Scan for the cell matching the given text and deliver its (X, Y) coordinate at center. 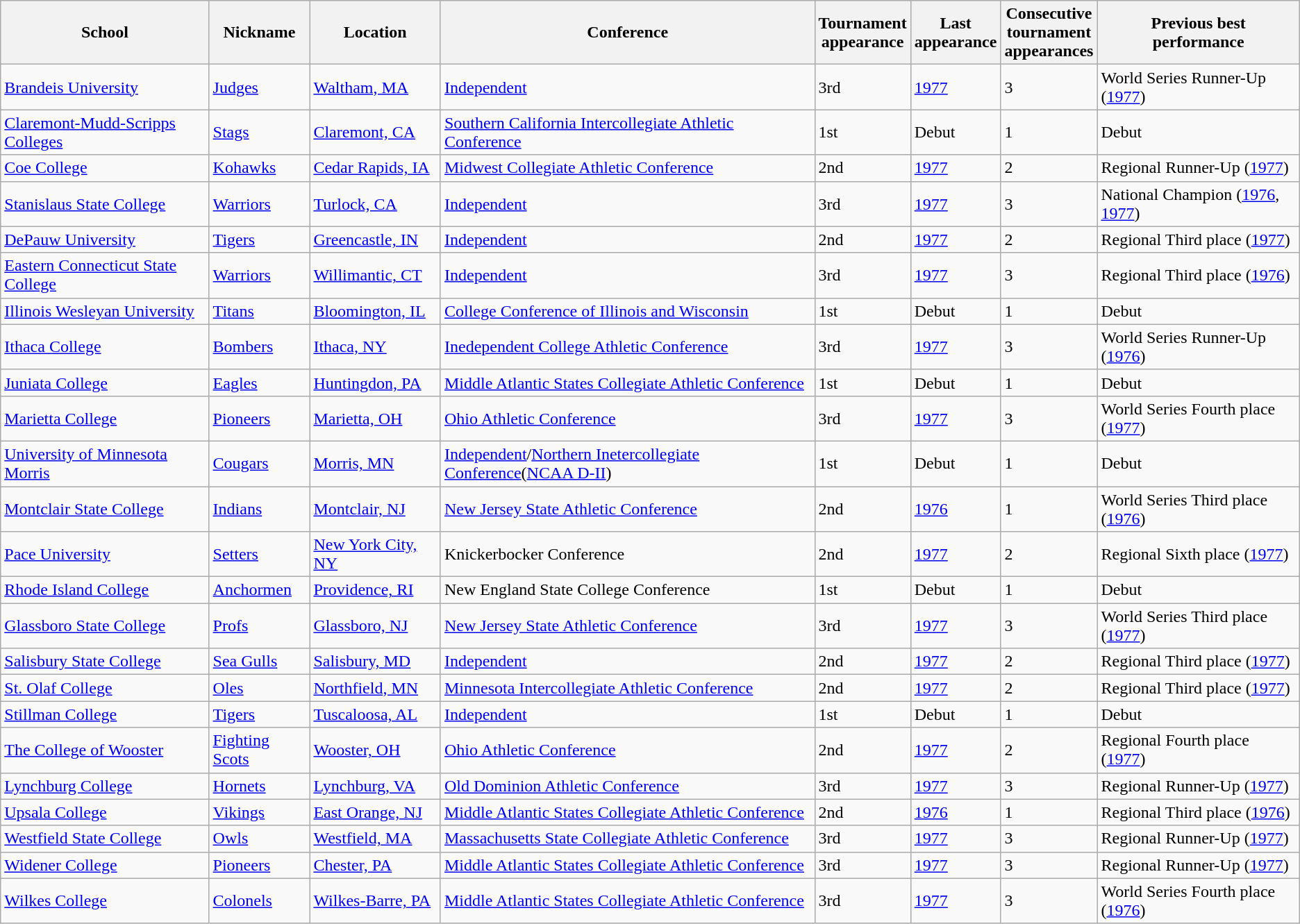
Morris, MN (375, 464)
Brandeis University (105, 87)
Colonels (260, 901)
Hornets (260, 786)
Wooster, OH (375, 750)
New York City, NY (375, 554)
Glassboro State College (105, 626)
Regional Fourth place (1977) (1199, 750)
Chester, PA (375, 865)
Old Dominion Athletic Conference (628, 786)
DePauw University (105, 240)
The College of Wooster (105, 750)
Profs (260, 626)
Titans (260, 311)
Eastern Connecticut State College (105, 275)
Claremont-Mudd-Scripps Colleges (105, 132)
Independent/Northern Inetercollegiate Conference(NCAA D-II) (628, 464)
Tuscaloosa, AL (375, 714)
Montclair State College (105, 508)
Indians (260, 508)
Willimantic, CT (375, 275)
Waltham, MA (375, 87)
Wilkes College (105, 901)
Salisbury, MD (375, 662)
Northfield, MN (375, 688)
Illinois Wesleyan University (105, 311)
Lastappearance (956, 33)
Cedar Rapids, IA (375, 168)
Huntingdon, PA (375, 383)
Westfield State College (105, 839)
Upsala College (105, 812)
Coe College (105, 168)
Minnesota Intercollegiate Athletic Conference (628, 688)
Kohawks (260, 168)
Lynchburg, VA (375, 786)
Consecutivetournamentappearances (1049, 33)
World Series Fourth place (1976) (1199, 901)
Claremont, CA (375, 132)
Westfield, MA (375, 839)
World Series Runner-Up (1976) (1199, 347)
Judges (260, 87)
Location (375, 33)
Ithaca College (105, 347)
Previous bestperformance (1199, 33)
College Conference of Illinois and Wisconsin (628, 311)
Eagles (260, 383)
New England State College Conference (628, 590)
Greencastle, IN (375, 240)
Bloomington, IL (375, 311)
Stanislaus State College (105, 204)
Ithaca, NY (375, 347)
Widener College (105, 865)
Sea Gulls (260, 662)
Southern California Intercollegiate Athletic Conference (628, 132)
Salisbury State College (105, 662)
Conference (628, 33)
Marietta College (105, 418)
Lynchburg College (105, 786)
Glassboro, NJ (375, 626)
University of Minnesota Morris (105, 464)
St. Olaf College (105, 688)
National Champion (1976, 1977) (1199, 204)
Inedependent College Athletic Conference (628, 347)
School (105, 33)
Midwest Collegiate Athletic Conference (628, 168)
World Series Third place (1977) (1199, 626)
Turlock, CA (375, 204)
Oles (260, 688)
Montclair, NJ (375, 508)
Stillman College (105, 714)
Stags (260, 132)
Juniata College (105, 383)
Fighting Scots (260, 750)
World Series Runner-Up (1977) (1199, 87)
Massachusetts State Collegiate Athletic Conference (628, 839)
World Series Fourth place (1977) (1199, 418)
Owls (260, 839)
Knickerbocker Conference (628, 554)
Nickname (260, 33)
Tournamentappearance (862, 33)
World Series Third place (1976) (1199, 508)
East Orange, NJ (375, 812)
Regional Sixth place (1977) (1199, 554)
Providence, RI (375, 590)
Pace University (105, 554)
Marietta, OH (375, 418)
Rhode Island College (105, 590)
Cougars (260, 464)
Vikings (260, 812)
Anchormen (260, 590)
Wilkes-Barre, PA (375, 901)
Bombers (260, 347)
Setters (260, 554)
